Pinpoint the cell where the given text exists, returning its [x, y] midpoint coordinate. 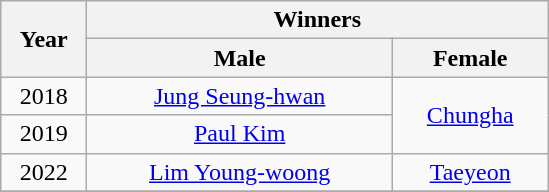
Female [470, 58]
Winners [318, 20]
Male [240, 58]
Jung Seung-hwan [240, 96]
Taeyeon [470, 172]
Paul Kim [240, 134]
2018 [44, 96]
2019 [44, 134]
Chungha [470, 115]
2022 [44, 172]
Year [44, 39]
Lim Young-woong [240, 172]
